Return (X, Y) of the center of cell containing provided text 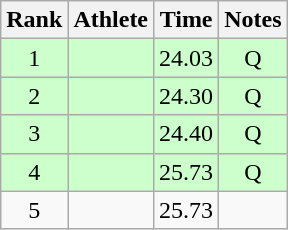
Notes (253, 20)
24.30 (186, 96)
Athlete (111, 20)
Time (186, 20)
2 (34, 96)
Rank (34, 20)
24.03 (186, 58)
24.40 (186, 134)
4 (34, 172)
3 (34, 134)
1 (34, 58)
5 (34, 210)
